Output the (x, y) coordinate of the center of the cell containing the given text.  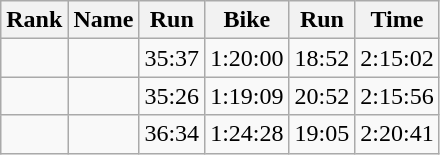
20:52 (322, 96)
2:20:41 (397, 134)
35:26 (172, 96)
18:52 (322, 58)
Rank (34, 20)
19:05 (322, 134)
1:20:00 (247, 58)
2:15:56 (397, 96)
Time (397, 20)
1:24:28 (247, 134)
Name (104, 20)
1:19:09 (247, 96)
36:34 (172, 134)
2:15:02 (397, 58)
35:37 (172, 58)
Bike (247, 20)
